Extract the (x, y) coordinate from the center of the cell holding the provided text.  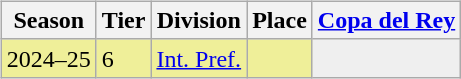
6 (124, 58)
2024–25 (48, 58)
Season (48, 20)
Place (280, 20)
Copa del Rey (386, 20)
Tier (124, 20)
Division (199, 20)
Int. Pref. (199, 58)
